Capture the cell that displays the provided text and extract its [x, y] central coordinate. 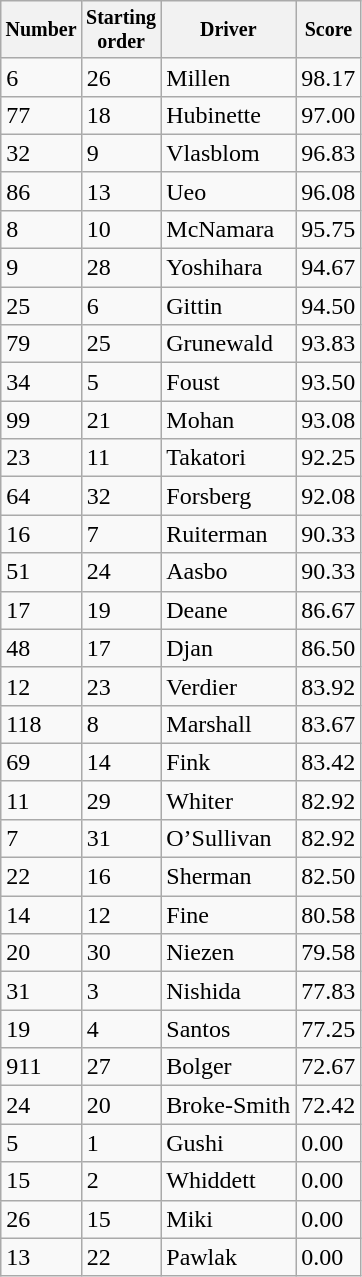
Gittin [228, 306]
Foust [228, 382]
96.83 [328, 153]
72.42 [328, 1105]
98.17 [328, 77]
Sherman [228, 877]
Mohan [228, 420]
Whiter [228, 800]
Nishida [228, 991]
Forsberg [228, 496]
Bolger [228, 1067]
99 [42, 420]
118 [42, 724]
Djan [228, 648]
Fink [228, 762]
Marshall [228, 724]
83.42 [328, 762]
Miki [228, 1219]
Verdier [228, 686]
79 [42, 344]
96.08 [328, 191]
Grunewald [228, 344]
4 [120, 1029]
79.58 [328, 953]
95.75 [328, 229]
Score [328, 30]
Vlasblom [228, 153]
Millen [228, 77]
21 [120, 420]
Niezen [228, 953]
Startingorder [120, 30]
Driver [228, 30]
Ruiterman [228, 534]
83.92 [328, 686]
28 [120, 268]
Deane [228, 610]
McNamara [228, 229]
92.25 [328, 458]
911 [42, 1067]
Aasbo [228, 572]
2 [120, 1181]
93.08 [328, 420]
77.25 [328, 1029]
Ueo [228, 191]
Hubinette [228, 115]
97.00 [328, 115]
94.50 [328, 306]
O’Sullivan [228, 838]
77.83 [328, 991]
10 [120, 229]
1 [120, 1143]
34 [42, 382]
18 [120, 115]
27 [120, 1067]
Pawlak [228, 1257]
92.08 [328, 496]
Whiddett [228, 1181]
80.58 [328, 915]
86.50 [328, 648]
Santos [228, 1029]
48 [42, 648]
Takatori [228, 458]
93.50 [328, 382]
Fine [228, 915]
29 [120, 800]
30 [120, 953]
Yoshihara [228, 268]
86.67 [328, 610]
94.67 [328, 268]
Broke-Smith [228, 1105]
3 [120, 991]
82.50 [328, 877]
69 [42, 762]
93.83 [328, 344]
86 [42, 191]
83.67 [328, 724]
Number [42, 30]
72.67 [328, 1067]
77 [42, 115]
51 [42, 572]
64 [42, 496]
Gushi [228, 1143]
